Return the [x, y] coordinate for the center point of the cell that contains the specified text.  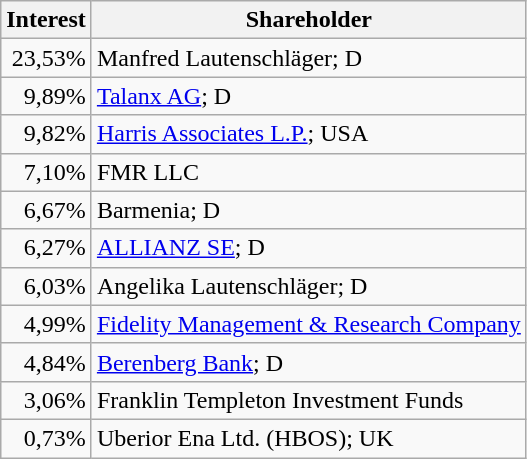
7,10% [46, 172]
9,82% [46, 134]
Barmenia; D [308, 210]
4,99% [46, 324]
Shareholder [308, 20]
Interest [46, 20]
4,84% [46, 362]
Franklin Templeton Investment Funds [308, 400]
Fidelity Management & Research Company [308, 324]
3,06% [46, 400]
Manfred Lautenschläger; D [308, 58]
6,27% [46, 248]
9,89% [46, 96]
0,73% [46, 438]
Uberior Ena Ltd. (HBOS); UK [308, 438]
Talanx AG; D [308, 96]
ALLIANZ SE; D [308, 248]
Angelika Lautenschläger; D [308, 286]
6,67% [46, 210]
6,03% [46, 286]
Harris Associates L.P.; USA [308, 134]
23,53% [46, 58]
FMR LLC [308, 172]
Berenberg Bank; D [308, 362]
